Detect which cell encompasses the target text, then output its [x, y] center coordinate. 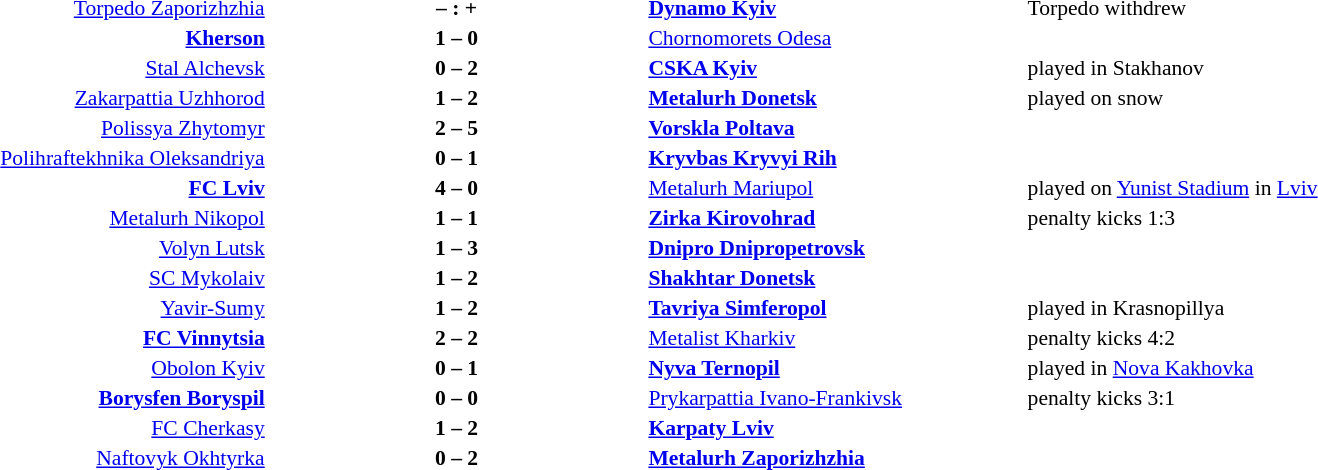
Zirka Kirovohrad [836, 218]
1 – 3 [457, 248]
Prykarpattia Ivano-Frankivsk [836, 398]
Dnipro Dnipropetrovsk [836, 248]
Chornomorets Odesa [836, 38]
2 – 2 [457, 338]
4 – 0 [457, 188]
Nyva Ternopil [836, 368]
Vorskla Poltava [836, 128]
0 – 0 [457, 398]
1 – 1 [457, 218]
Kryvbas Kryvyi Rih [836, 158]
Metalurh Donetsk [836, 98]
Metalurh Mariupol [836, 188]
1 – 0 [457, 38]
Metalist Kharkiv [836, 338]
Shakhtar Donetsk [836, 278]
Tavriya Simferopol [836, 308]
0 – 2 [457, 68]
2 – 5 [457, 128]
Karpaty Lviv [836, 428]
CSKA Kyiv [836, 68]
